Search for the cell housing the specified text and yield its (X, Y) center coordinate. 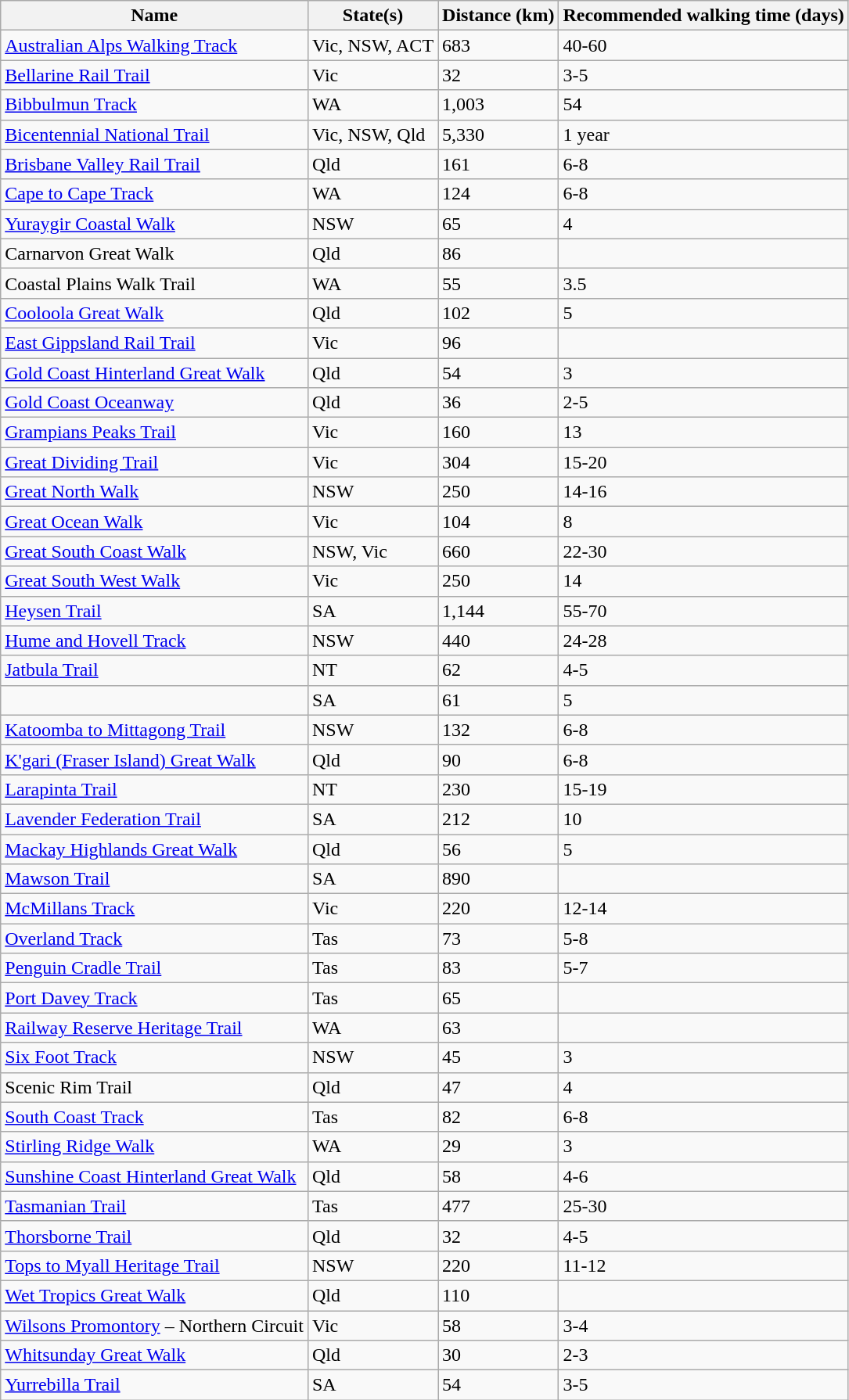
Wilsons Promontory – Northern Circuit (155, 1326)
96 (498, 343)
22-30 (703, 551)
40-60 (703, 45)
14 (703, 581)
Whitsunday Great Walk (155, 1355)
Scenic Rim Trail (155, 1087)
Great North Walk (155, 492)
440 (498, 641)
47 (498, 1087)
Bellarine Rail Trail (155, 75)
15-20 (703, 462)
1 year (703, 135)
Overland Track (155, 939)
3-4 (703, 1326)
3.5 (703, 283)
Cooloola Great Walk (155, 313)
61 (498, 700)
Six Foot Track (155, 1057)
Great Ocean Walk (155, 522)
63 (498, 1028)
62 (498, 670)
1,003 (498, 105)
Coastal Plains Walk Trail (155, 283)
Bibbulmun Track (155, 105)
45 (498, 1057)
83 (498, 968)
Recommended walking time (days) (703, 16)
90 (498, 759)
15-19 (703, 789)
Great Dividing Trail (155, 462)
5-7 (703, 968)
890 (498, 879)
Jatbula Trail (155, 670)
Larapinta Trail (155, 789)
Mawson Trail (155, 879)
Australian Alps Walking Track (155, 45)
Cape to Cape Track (155, 194)
230 (498, 789)
Sunshine Coast Hinterland Great Walk (155, 1176)
Thorsborne Trail (155, 1236)
304 (498, 462)
South Coast Track (155, 1117)
Lavender Federation Trail (155, 819)
14-16 (703, 492)
East Gippsland Rail Trail (155, 343)
13 (703, 433)
5,330 (498, 135)
Great South Coast Walk (155, 551)
K'gari (Fraser Island) Great Walk (155, 759)
Carnarvon Great Walk (155, 253)
212 (498, 819)
Katoomba to Mittagong Trail (155, 730)
56 (498, 849)
660 (498, 551)
29 (498, 1147)
Grampians Peaks Trail (155, 433)
Vic, NSW, ACT (372, 45)
Wet Tropics Great Walk (155, 1295)
Stirling Ridge Walk (155, 1147)
110 (498, 1295)
1,144 (498, 611)
25-30 (703, 1206)
2-3 (703, 1355)
10 (703, 819)
Great South West Walk (155, 581)
132 (498, 730)
Yuraygir Coastal Walk (155, 224)
Distance (km) (498, 16)
Hume and Hovell Track (155, 641)
477 (498, 1206)
Heysen Trail (155, 611)
12-14 (703, 909)
Yurrebilla Trail (155, 1385)
8 (703, 522)
Railway Reserve Heritage Trail (155, 1028)
55-70 (703, 611)
2-5 (703, 403)
Gold Coast Hinterland Great Walk (155, 373)
McMillans Track (155, 909)
82 (498, 1117)
Gold Coast Oceanway (155, 403)
86 (498, 253)
Bicentennial National Trail (155, 135)
124 (498, 194)
11-12 (703, 1265)
4-6 (703, 1176)
161 (498, 164)
Name (155, 16)
24-28 (703, 641)
73 (498, 939)
Penguin Cradle Trail (155, 968)
30 (498, 1355)
NSW, Vic (372, 551)
Port Davey Track (155, 998)
683 (498, 45)
5-8 (703, 939)
Tops to Myall Heritage Trail (155, 1265)
Vic, NSW, Qld (372, 135)
Brisbane Valley Rail Trail (155, 164)
102 (498, 313)
Mackay Highlands Great Walk (155, 849)
160 (498, 433)
55 (498, 283)
State(s) (372, 16)
104 (498, 522)
36 (498, 403)
Tasmanian Trail (155, 1206)
